Capture the cell that displays the provided text and extract its (X, Y) central coordinate. 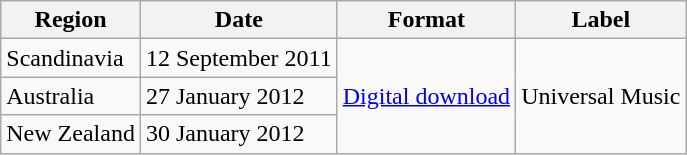
30 January 2012 (238, 134)
Label (601, 20)
27 January 2012 (238, 96)
Digital download (426, 96)
Format (426, 20)
Australia (71, 96)
12 September 2011 (238, 58)
New Zealand (71, 134)
Universal Music (601, 96)
Scandinavia (71, 58)
Date (238, 20)
Region (71, 20)
